Identify which cell holds the provided text, then report its (X, Y) central coordinate. 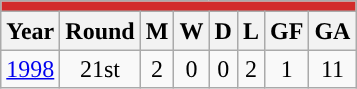
1 (287, 69)
21st (100, 69)
Year (30, 31)
D (223, 31)
L (250, 31)
W (192, 31)
M (157, 31)
1998 (30, 69)
GF (287, 31)
11 (332, 69)
GA (332, 31)
Round (100, 31)
